Return the [x, y] coordinate for the center point of the cell that contains the specified text.  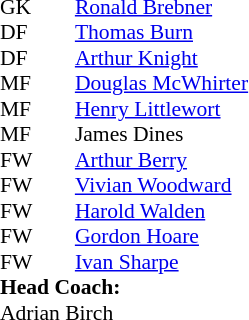
Arthur Berry [162, 160]
Head Coach: [124, 287]
Gordon Hoare [162, 237]
Thomas Burn [162, 33]
Vivian Woodward [162, 185]
Arthur Knight [162, 58]
Ivan Sharpe [162, 262]
Harold Walden [162, 211]
Douglas McWhirter [162, 83]
James Dines [162, 135]
Henry Littlewort [162, 109]
